Locate the cell with the specified text and output its [x, y] center coordinate. 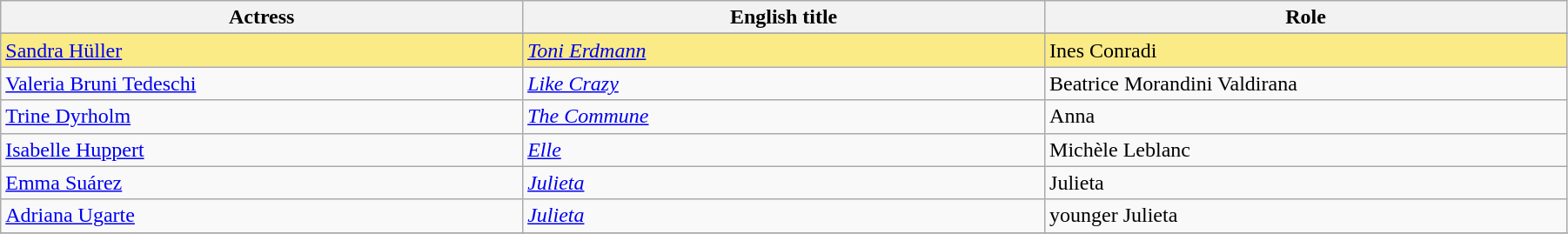
Like Crazy [784, 84]
Role [1306, 17]
younger Julieta [1306, 216]
Emma Suárez [262, 183]
The Commune [784, 117]
Trine Dyrholm [262, 117]
Sandra Hüller [262, 50]
Ines Conradi [1306, 50]
Elle [784, 150]
Adriana Ugarte [262, 216]
Isabelle Huppert [262, 150]
Toni Erdmann [784, 50]
Michèle Leblanc [1306, 150]
Beatrice Morandini Valdirana [1306, 84]
Actress [262, 17]
English title [784, 17]
Valeria Bruni Tedeschi [262, 84]
Anna [1306, 117]
